Provide the [x, y] coordinate of the cell's center where the given text is located.  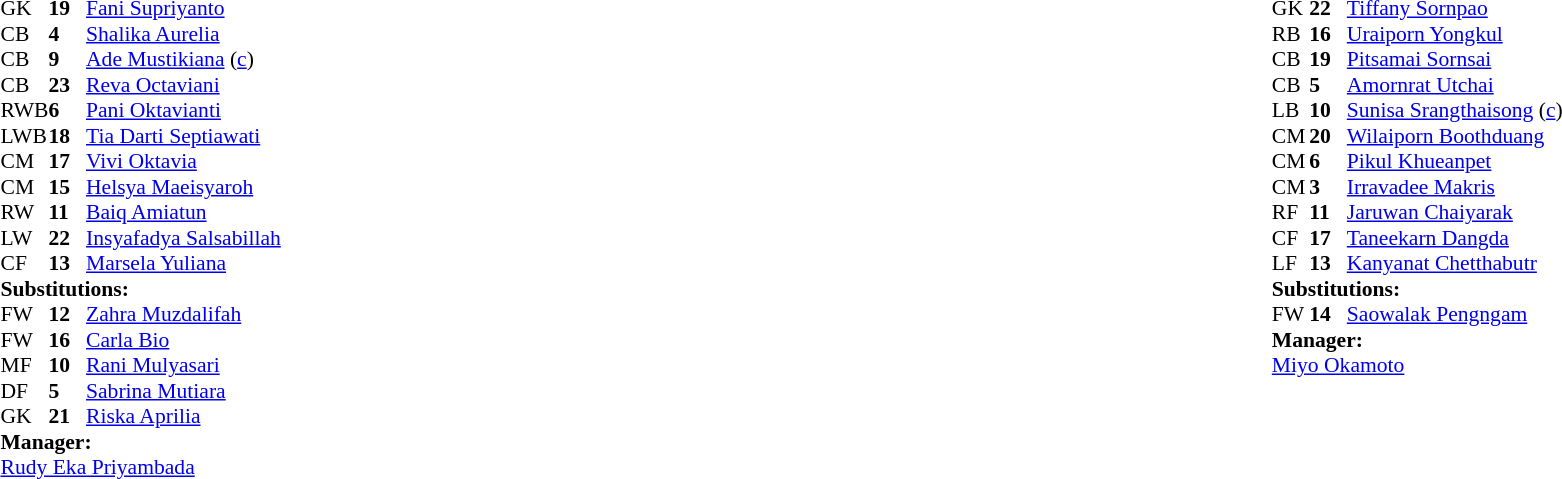
Riska Aprilia [184, 417]
Tia Darti Septiawati [184, 136]
Helsya Maeisyaroh [184, 187]
LWB [24, 136]
RB [1291, 34]
22 [67, 238]
Sabrina Mutiara [184, 391]
4 [67, 34]
9 [67, 59]
Reva Octaviani [184, 85]
RWB [24, 111]
LW [24, 238]
LB [1291, 111]
Marsela Yuliana [184, 263]
Zahra Muzdalifah [184, 315]
23 [67, 85]
Shalika Aurelia [184, 34]
Substitutions: [140, 289]
3 [1328, 187]
18 [67, 136]
MF [24, 365]
Insyafadya Salsabillah [184, 238]
Manager: [140, 442]
RF [1291, 213]
Baiq Amiatun [184, 213]
Vivi Oktavia [184, 161]
14 [1328, 315]
Rani Mulyasari [184, 365]
LF [1291, 263]
Pani Oktavianti [184, 111]
19 [1328, 59]
GK [24, 417]
20 [1328, 136]
15 [67, 187]
Carla Bio [184, 340]
12 [67, 315]
Ade Mustikiana (c) [184, 59]
DF [24, 391]
21 [67, 417]
RW [24, 213]
